Return the (x, y) coordinate for the center point of the cell that contains the specified text.  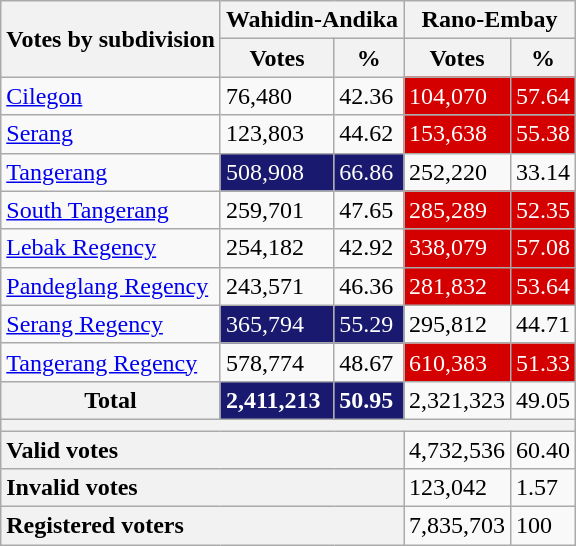
44.71 (544, 324)
53.64 (544, 286)
Total (111, 400)
Valid votes (202, 449)
Lebak Regency (111, 248)
47.65 (369, 210)
51.33 (544, 362)
243,571 (276, 286)
7,835,703 (458, 526)
66.86 (369, 172)
123,042 (458, 488)
South Tangerang (111, 210)
610,383 (458, 362)
254,182 (276, 248)
Cilegon (111, 96)
52.35 (544, 210)
578,774 (276, 362)
60.40 (544, 449)
Rano-Embay (490, 20)
338,079 (458, 248)
365,794 (276, 324)
55.38 (544, 134)
33.14 (544, 172)
76,480 (276, 96)
100 (544, 526)
46.36 (369, 286)
104,070 (458, 96)
42.92 (369, 248)
2,411,213 (276, 400)
281,832 (458, 286)
49.05 (544, 400)
42.36 (369, 96)
Tangerang (111, 172)
50.95 (369, 400)
285,289 (458, 210)
259,701 (276, 210)
Pandeglang Regency (111, 286)
508,908 (276, 172)
123,803 (276, 134)
153,638 (458, 134)
Serang Regency (111, 324)
Votes by subdivision (111, 39)
Tangerang Regency (111, 362)
Registered voters (202, 526)
44.62 (369, 134)
4,732,536 (458, 449)
57.64 (544, 96)
57.08 (544, 248)
Wahidin-Andika (312, 20)
Invalid votes (202, 488)
1.57 (544, 488)
55.29 (369, 324)
2,321,323 (458, 400)
48.67 (369, 362)
Serang (111, 134)
252,220 (458, 172)
295,812 (458, 324)
